Pinpoint the cell where the given text exists, returning its [X, Y] midpoint coordinate. 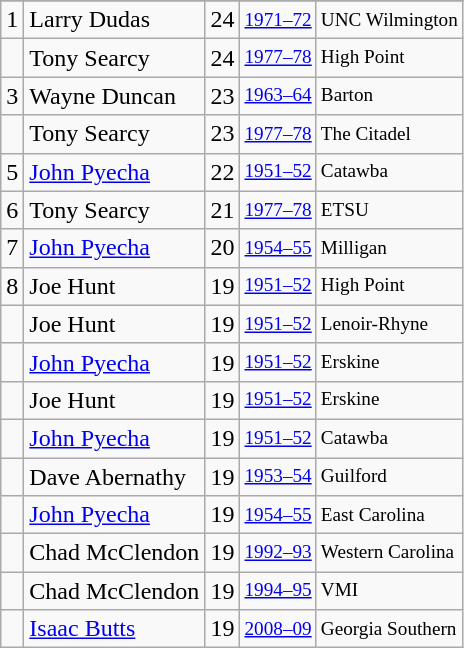
ETSU [389, 210]
21 [222, 210]
1992–93 [278, 553]
Milligan [389, 248]
7 [12, 248]
Larry Dudas [114, 20]
3 [12, 96]
Isaac Butts [114, 629]
Lenoir-Rhyne [389, 324]
The Citadel [389, 134]
2008–09 [278, 629]
Dave Abernathy [114, 477]
East Carolina [389, 515]
22 [222, 172]
20 [222, 248]
1971–72 [278, 20]
Georgia Southern [389, 629]
Guilford [389, 477]
6 [12, 210]
1953–54 [278, 477]
Western Carolina [389, 553]
VMI [389, 591]
Wayne Duncan [114, 96]
8 [12, 286]
5 [12, 172]
Barton [389, 96]
UNC Wilmington [389, 20]
1 [12, 20]
1963–64 [278, 96]
1994–95 [278, 591]
